Find where the given text appears and provide that cell's center as [X, Y] coordinate. 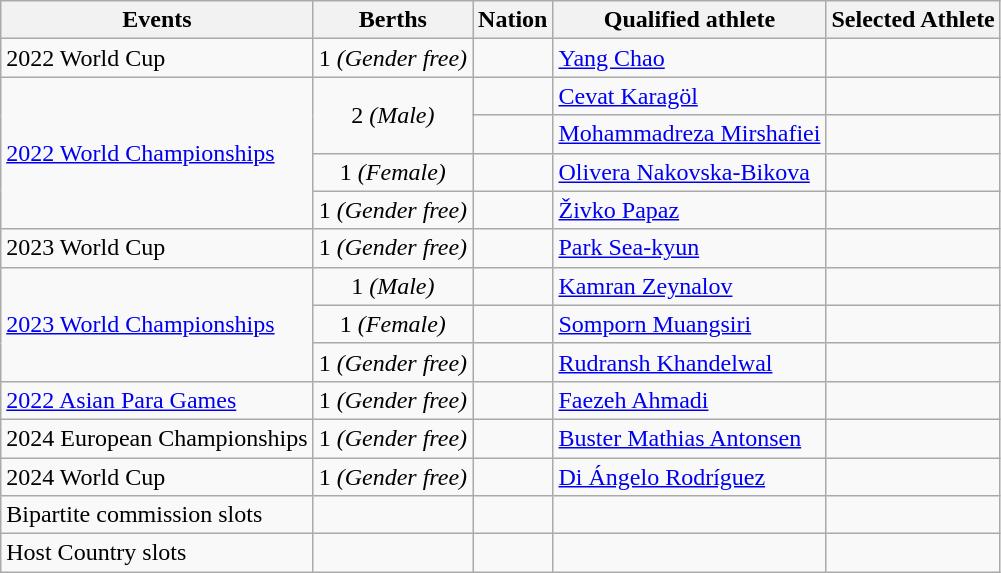
Events [157, 20]
Qualified athlete [690, 20]
2024 World Cup [157, 477]
Cevat Karagöl [690, 96]
Host Country slots [157, 553]
1 (Male) [392, 286]
Di Ángelo Rodríguez [690, 477]
Yang Chao [690, 58]
Mohammadreza Mirshafiei [690, 134]
Olivera Nakovska-Bikova [690, 172]
Buster Mathias Antonsen [690, 438]
2022 Asian Para Games [157, 400]
2023 World Championships [157, 324]
2023 World Cup [157, 248]
2022 World Cup [157, 58]
Somporn Muangsiri [690, 324]
2024 European Championships [157, 438]
2 (Male) [392, 115]
Park Sea-kyun [690, 248]
Rudransh Khandelwal [690, 362]
Faezeh Ahmadi [690, 400]
Kamran Zeynalov [690, 286]
Živko Papaz [690, 210]
Nation [513, 20]
Bipartite commission slots [157, 515]
Berths [392, 20]
Selected Athlete [913, 20]
2022 World Championships [157, 153]
